Provide the [X, Y] coordinate of the cell's center where the given text is located.  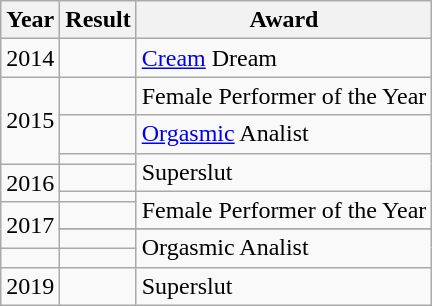
Result [98, 20]
2015 [30, 120]
2014 [30, 58]
Year [30, 20]
2016 [30, 183]
2019 [30, 286]
2017 [30, 225]
Award [284, 20]
Cream Dream [284, 58]
